Return (x, y) of the center of cell containing provided text 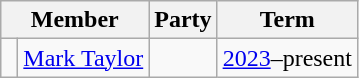
Mark Taylor (84, 58)
2023–present (287, 58)
Member (75, 20)
Term (287, 20)
Party (183, 20)
